Return (x, y) of the center of cell containing provided text 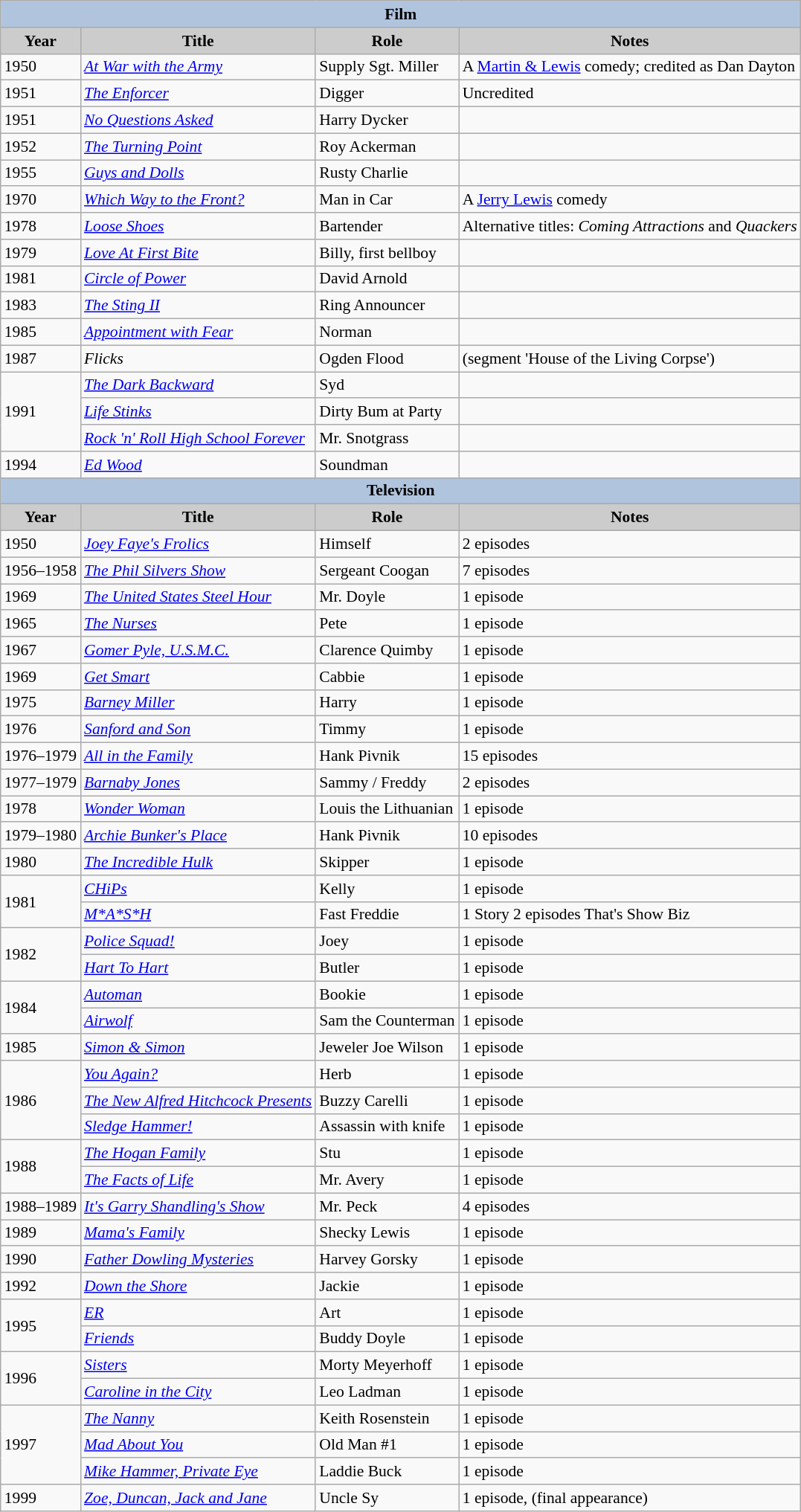
Mad About You (198, 1445)
Sam the Counterman (387, 1021)
Barnaby Jones (198, 782)
The Sting II (198, 306)
1982 (40, 955)
David Arnold (387, 279)
Harry Dycker (387, 120)
1996 (40, 1379)
Syd (387, 385)
Buzzy Carelli (387, 1101)
Skipper (387, 862)
Butler (387, 968)
Clarence Quimby (387, 650)
Loose Shoes (198, 226)
The Facts of Life (198, 1180)
Bartender (387, 226)
Mr. Snotgrass (387, 438)
Herb (387, 1074)
Uncredited (630, 94)
ER (198, 1313)
Himself (387, 544)
1979–1980 (40, 836)
Sergeant Coogan (387, 570)
Mama's Family (198, 1233)
The Incredible Hulk (198, 862)
You Again? (198, 1074)
Hart To Hart (198, 968)
Mr. Avery (387, 1180)
Caroline in the City (198, 1392)
(segment 'House of the Living Corpse') (630, 358)
1995 (40, 1325)
Friends (198, 1339)
1952 (40, 147)
The United States Steel Hour (198, 597)
Morty Meyerhoff (387, 1365)
Jackie (387, 1286)
1997 (40, 1444)
1975 (40, 703)
Flicks (198, 358)
Mr. Doyle (387, 597)
Roy Ackerman (387, 147)
Simon & Simon (198, 1048)
CHiPs (198, 889)
Joey Faye's Frolics (198, 544)
Joey (387, 942)
Keith Rosenstein (387, 1418)
Supply Sgt. Miller (387, 67)
15 episodes (630, 756)
Life Stinks (198, 412)
Police Squad! (198, 942)
1988–1989 (40, 1206)
1976 (40, 730)
Soundman (387, 465)
Leo Ladman (387, 1392)
Norman (387, 332)
Billy, first bellboy (387, 253)
Cabbie (387, 677)
1956–1958 (40, 570)
Bookie (387, 994)
10 episodes (630, 836)
Airwolf (198, 1021)
Rock 'n' Roll High School Forever (198, 438)
The New Alfred Hitchcock Presents (198, 1101)
Mike Hammer, Private Eye (198, 1472)
1980 (40, 862)
Automan (198, 994)
Love At First Bite (198, 253)
Film (401, 14)
1994 (40, 465)
All in the Family (198, 756)
1986 (40, 1101)
1992 (40, 1286)
Assassin with knife (387, 1127)
Harry (387, 703)
1999 (40, 1498)
1988 (40, 1166)
Barney Miller (198, 703)
1984 (40, 1007)
The Hogan Family (198, 1154)
1955 (40, 173)
The Nanny (198, 1418)
No Questions Asked (198, 120)
1 Story 2 episodes That's Show Biz (630, 915)
1970 (40, 200)
Ogden Flood (387, 358)
Alternative titles: Coming Attractions and Quackers (630, 226)
Gomer Pyle, U.S.M.C. (198, 650)
The Phil Silvers Show (198, 570)
The Turning Point (198, 147)
1 episode, (final appearance) (630, 1498)
The Enforcer (198, 94)
Uncle Sy (387, 1498)
1976–1979 (40, 756)
1965 (40, 624)
Television (401, 491)
Get Smart (198, 677)
Sledge Hammer! (198, 1127)
Buddy Doyle (387, 1339)
At War with the Army (198, 67)
1967 (40, 650)
Circle of Power (198, 279)
1990 (40, 1260)
Father Dowling Mysteries (198, 1260)
Harvey Gorsky (387, 1260)
Stu (387, 1154)
Man in Car (387, 200)
1989 (40, 1233)
Old Man #1 (387, 1445)
A Martin & Lewis comedy; credited as Dan Dayton (630, 67)
Archie Bunker's Place (198, 836)
Ed Wood (198, 465)
Timmy (387, 730)
Rusty Charlie (387, 173)
Ring Announcer (387, 306)
1979 (40, 253)
Digger (387, 94)
Louis the Lithuanian (387, 809)
Dirty Bum at Party (387, 412)
Mr. Peck (387, 1206)
The Dark Backward (198, 385)
7 episodes (630, 570)
Shecky Lewis (387, 1233)
Sisters (198, 1365)
Art (387, 1313)
Sanford and Son (198, 730)
The Nurses (198, 624)
1983 (40, 306)
1991 (40, 412)
Sammy / Freddy (387, 782)
Appointment with Fear (198, 332)
4 episodes (630, 1206)
It's Garry Shandling's Show (198, 1206)
Which Way to the Front? (198, 200)
1977–1979 (40, 782)
Zoe, Duncan, Jack and Jane (198, 1498)
Kelly (387, 889)
Laddie Buck (387, 1472)
1987 (40, 358)
M*A*S*H (198, 915)
Pete (387, 624)
Jeweler Joe Wilson (387, 1048)
A Jerry Lewis comedy (630, 200)
Down the Shore (198, 1286)
Fast Freddie (387, 915)
Wonder Woman (198, 809)
Guys and Dolls (198, 173)
